Determine the (X, Y) coordinate at the center of the cell enclosing the given text.  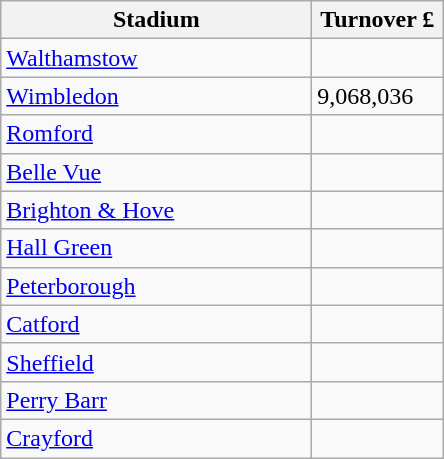
Peterborough (156, 286)
Hall Green (156, 248)
Belle Vue (156, 172)
Brighton & Hove (156, 210)
9,068,036 (378, 96)
Catford (156, 324)
Turnover £ (378, 20)
Perry Barr (156, 400)
Walthamstow (156, 58)
Crayford (156, 438)
Romford (156, 134)
Sheffield (156, 362)
Wimbledon (156, 96)
Stadium (156, 20)
